Return the [X, Y] coordinate for the center point of the cell that contains the specified text.  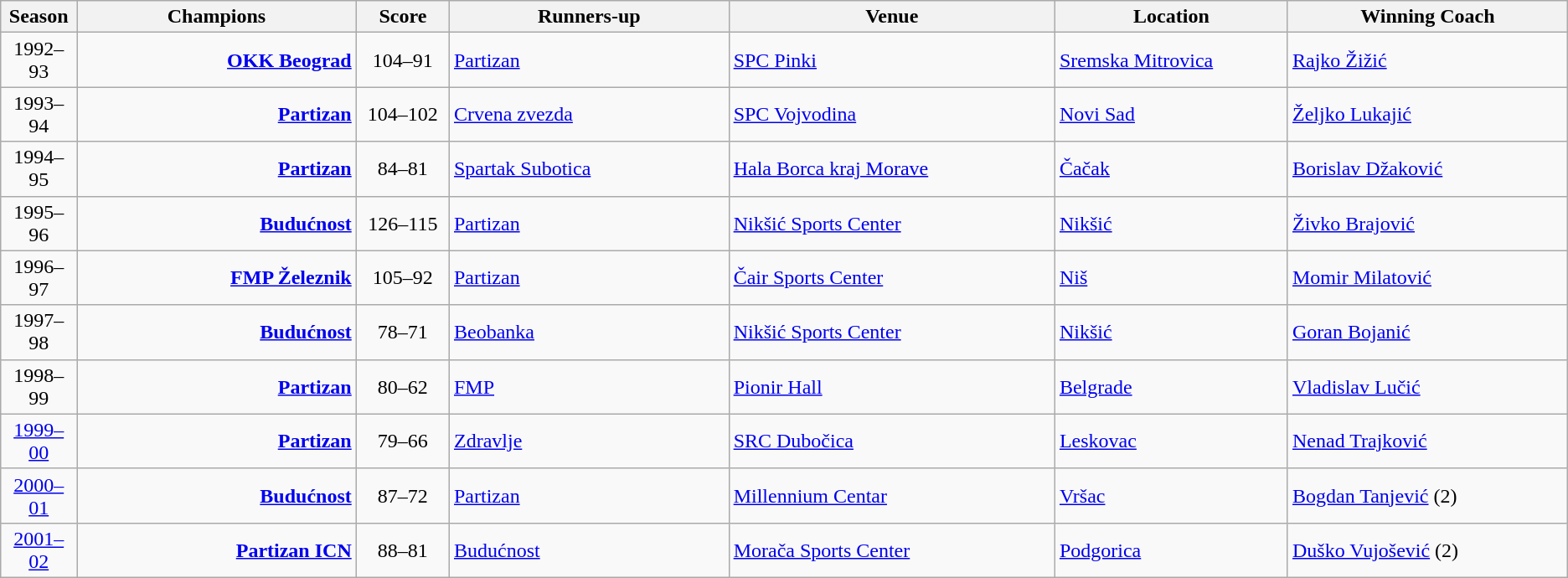
Bogdan Tanjević (2) [1427, 496]
Beobanka [589, 332]
1994–95 [39, 169]
Venue [891, 17]
SRC Dubočica [891, 441]
Crvena zvezda [589, 114]
Podgorica [1171, 550]
1993–94 [39, 114]
104–91 [402, 60]
Partizan ICN [217, 550]
Pionir Hall [891, 387]
1999–00 [39, 441]
SPC Pinki [891, 60]
OKK Beograd [217, 60]
1992–93 [39, 60]
1997–98 [39, 332]
Morača Sports Center [891, 550]
Season [39, 17]
Vladislav Lučić [1427, 387]
Čačak [1171, 169]
Niš [1171, 278]
Željko Lukajić [1427, 114]
Duško Vujošević (2) [1427, 550]
Belgrade [1171, 387]
Goran Bojanić [1427, 332]
88–81 [402, 550]
Leskovac [1171, 441]
126–115 [402, 223]
Winning Coach [1427, 17]
SPC Vojvodina [891, 114]
Rajko Žižić [1427, 60]
1998–99 [39, 387]
80–62 [402, 387]
Momir Milatović [1427, 278]
FMP Železnik [217, 278]
79–66 [402, 441]
Živko Brajović [1427, 223]
Vršac [1171, 496]
Score [402, 17]
Millennium Centar [891, 496]
78–71 [402, 332]
Champions [217, 17]
Zdravlje [589, 441]
84–81 [402, 169]
Borislav Džaković [1427, 169]
1996–97 [39, 278]
Nenad Trajković [1427, 441]
Novi Sad [1171, 114]
Hala Borca kraj Morave [891, 169]
105–92 [402, 278]
Spartak Subotica [589, 169]
2000–01 [39, 496]
87–72 [402, 496]
Runners-up [589, 17]
2001–02 [39, 550]
FMP [589, 387]
104–102 [402, 114]
Čair Sports Center [891, 278]
1995–96 [39, 223]
Location [1171, 17]
Sremska Mitrovica [1171, 60]
